Determine the (X, Y) coordinate at the center of the cell enclosing the given text.  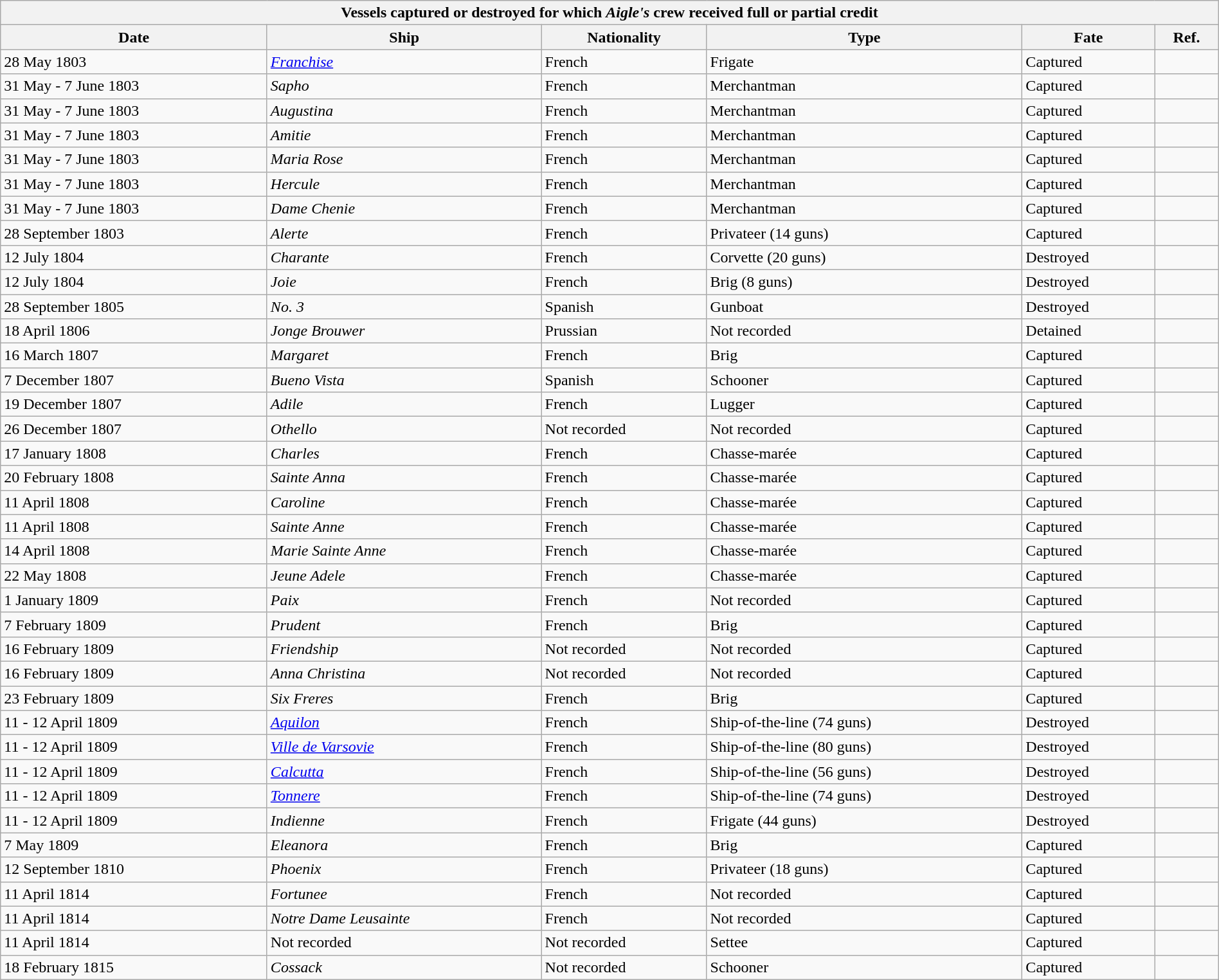
28 September 1805 (134, 307)
18 February 1815 (134, 967)
Prussian (624, 331)
Charles (404, 453)
Corvette (20 guns) (864, 257)
Alerte (404, 233)
Joie (404, 282)
Tonnere (404, 796)
19 December 1807 (134, 404)
26 December 1807 (134, 429)
16 March 1807 (134, 356)
Notre Dame Leusainte (404, 918)
1 January 1809 (134, 600)
Frigate (44 guns) (864, 821)
Cossack (404, 967)
Lugger (864, 404)
Augustina (404, 111)
Privateer (14 guns) (864, 233)
Margaret (404, 356)
Phoenix (404, 869)
7 December 1807 (134, 380)
Franchise (404, 62)
Settee (864, 943)
Amitie (404, 135)
Brig (8 guns) (864, 282)
Anna Christina (404, 673)
22 May 1808 (134, 576)
Ref. (1187, 37)
Frigate (864, 62)
Vessels captured or destroyed for which Aigle's crew received full or partial credit (609, 13)
Ship-of-the-line (80 guns) (864, 747)
12 September 1810 (134, 869)
No. 3 (404, 307)
20 February 1808 (134, 478)
Ship (404, 37)
Maria Rose (404, 159)
Paix (404, 600)
Privateer (18 guns) (864, 869)
14 April 1808 (134, 551)
28 September 1803 (134, 233)
Adile (404, 404)
Gunboat (864, 307)
Nationality (624, 37)
Fate (1088, 37)
Eleanora (404, 845)
17 January 1808 (134, 453)
18 April 1806 (134, 331)
Marie Sainte Anne (404, 551)
Fortunee (404, 894)
28 May 1803 (134, 62)
Friendship (404, 649)
Prudent (404, 624)
Date (134, 37)
Othello (404, 429)
Charante (404, 257)
Jeune Adele (404, 576)
Detained (1088, 331)
Dame Chenie (404, 208)
Hercule (404, 184)
Jonge Brouwer (404, 331)
Sainte Anne (404, 527)
Ville de Varsovie (404, 747)
Type (864, 37)
Caroline (404, 502)
Ship-of-the-line (56 guns) (864, 772)
Bueno Vista (404, 380)
Sainte Anna (404, 478)
Sapho (404, 86)
Indienne (404, 821)
Calcutta (404, 772)
7 February 1809 (134, 624)
Six Freres (404, 698)
7 May 1809 (134, 845)
Aquilon (404, 723)
23 February 1809 (134, 698)
